Output the [x, y] coordinate of the center of the cell containing the given text.  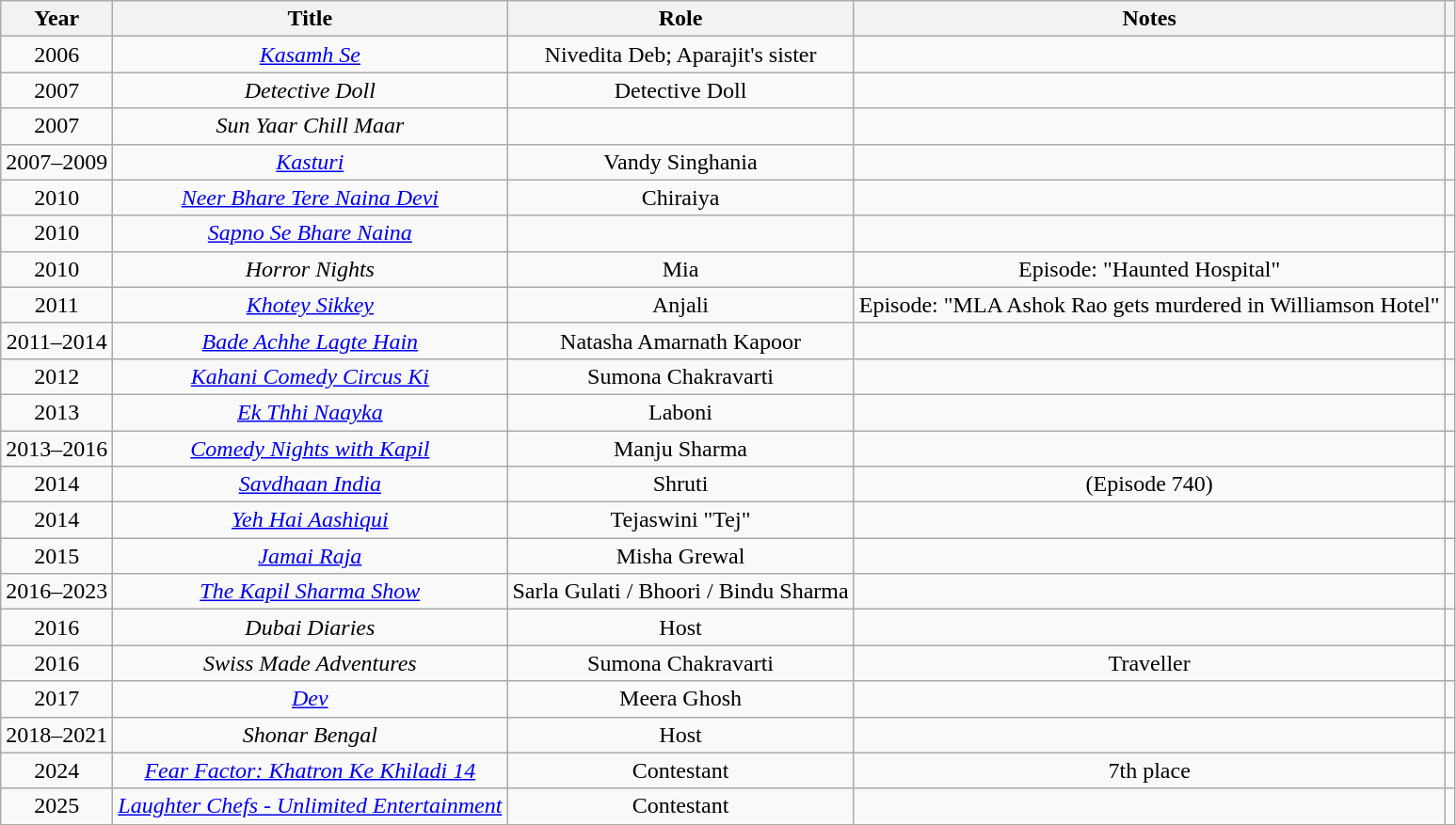
Misha Grewal [680, 556]
Kasamh Se [311, 55]
Episode: "MLA Ashok Rao gets murdered in Williamson Hotel" [1149, 305]
Khotey Sikkey [311, 305]
The Kapil Sharma Show [311, 592]
Year [56, 19]
7th place [1149, 770]
2025 [56, 806]
2011–2014 [56, 341]
Traveller [1149, 663]
2013–2016 [56, 449]
Dubai Diaries [311, 627]
2024 [56, 770]
Laughter Chefs - Unlimited Entertainment [311, 806]
Manju Sharma [680, 449]
Chiraiya [680, 198]
2013 [56, 412]
2017 [56, 699]
Nivedita Deb; Aparajit's sister [680, 55]
Neer Bhare Tere Naina Devi [311, 198]
Kahani Comedy Circus Ki [311, 376]
2006 [56, 55]
Notes [1149, 19]
Sarla Gulati / Bhoori / Bindu Sharma [680, 592]
Meera Ghosh [680, 699]
Kasturi [311, 162]
Laboni [680, 412]
Title [311, 19]
Ek Thhi Naayka [311, 412]
Comedy Nights with Kapil [311, 449]
Yeh Hai Aashiqui [311, 520]
Sun Yaar Chill Maar [311, 126]
Shonar Bengal [311, 735]
Sapno Se Bhare Naina [311, 233]
Anjali [680, 305]
Vandy Singhania [680, 162]
Natasha Amarnath Kapoor [680, 341]
2007–2009 [56, 162]
2011 [56, 305]
Bade Achhe Lagte Hain [311, 341]
Episode: "Haunted Hospital" [1149, 269]
2016–2023 [56, 592]
Role [680, 19]
Shruti [680, 484]
2018–2021 [56, 735]
Dev [311, 699]
(Episode 740) [1149, 484]
Horror Nights [311, 269]
Swiss Made Adventures [311, 663]
Fear Factor: Khatron Ke Khiladi 14 [311, 770]
2012 [56, 376]
Mia [680, 269]
2015 [56, 556]
Tejaswini "Tej" [680, 520]
Jamai Raja [311, 556]
Savdhaan India [311, 484]
